Locate the cell with the specified text and output its (x, y) center coordinate. 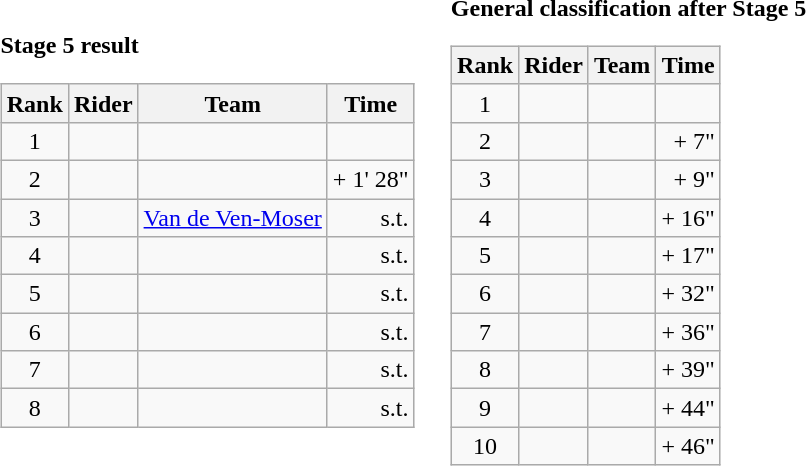
+ 7" (688, 141)
+ 46" (688, 446)
9 (486, 408)
+ 39" (688, 370)
+ 16" (688, 217)
+ 44" (688, 408)
+ 32" (688, 294)
Van de Ven-Moser (232, 217)
+ 9" (688, 179)
+ 36" (688, 332)
+ 17" (688, 256)
+ 1' 28" (370, 179)
10 (486, 446)
